Determine the (x, y) coordinate at the center of the cell enclosing the given text.  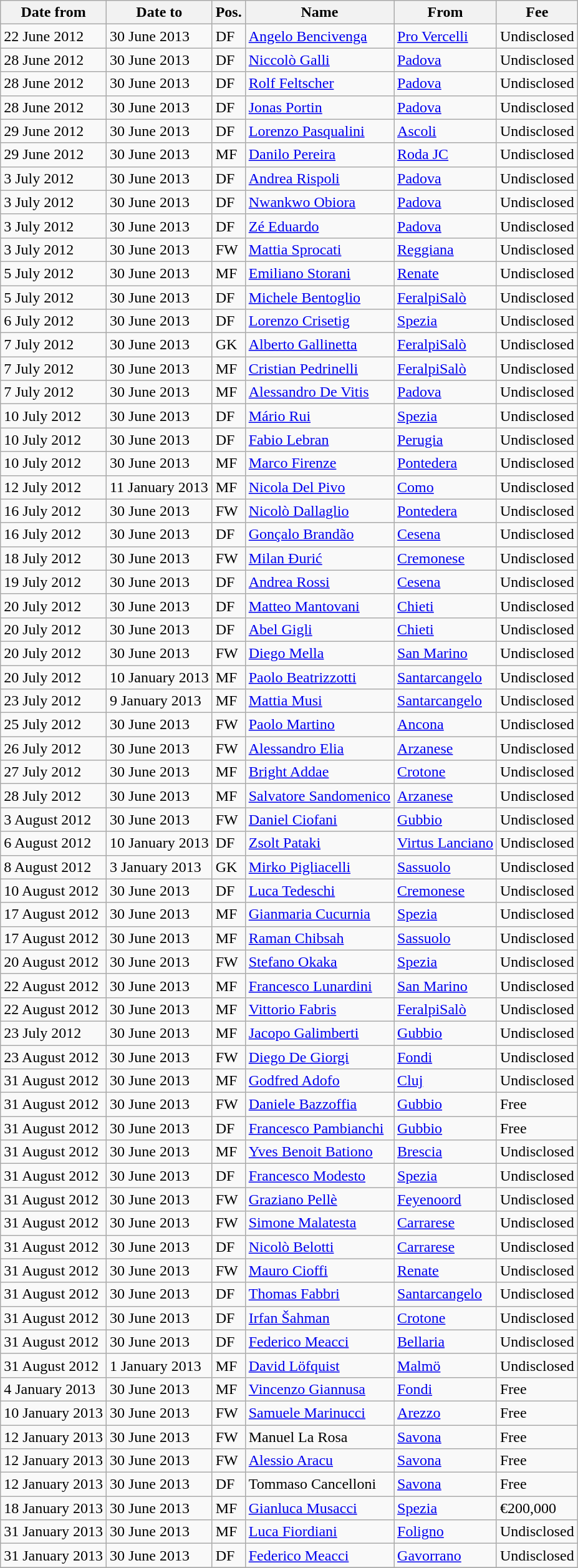
6 July 2012 (54, 321)
Nicola Del Pivo (319, 487)
Paolo Beatrizzotti (319, 677)
Alberto Gallinetta (319, 345)
6 August 2012 (54, 843)
Bellaria (445, 1342)
Mauro Cioffi (319, 1270)
Nwankwo Obiora (319, 202)
Alessandro De Vitis (319, 392)
Yves Benoit Bationo (319, 1152)
12 July 2012 (54, 487)
Gavorrano (445, 1556)
8 August 2012 (54, 867)
Nicolò Dallaglio (319, 511)
Daniele Bazzoffia (319, 1105)
Vincenzo Giannusa (319, 1389)
Tommaso Cancelloni (319, 1484)
Como (445, 487)
Date to (159, 12)
Gonçalo Brandão (319, 535)
3 January 2013 (159, 867)
Abel Gigli (319, 629)
Angelo Bencivenga (319, 36)
Matteo Mantovani (319, 606)
Lorenzo Crisetig (319, 321)
Francesco Lunardini (319, 985)
Zsolt Pataki (319, 843)
Luca Fiordiani (319, 1532)
Emiliano Storani (319, 273)
Reggiana (445, 249)
From (445, 12)
Niccolò Galli (319, 60)
Diego De Giorgi (319, 1057)
Pro Vercelli (445, 36)
18 July 2012 (54, 558)
22 June 2012 (54, 36)
Date from (54, 12)
Rolf Feltscher (319, 84)
Foligno (445, 1532)
Perugia (445, 440)
Francesco Pambianchi (319, 1128)
Mário Rui (319, 416)
4 January 2013 (54, 1389)
Cluj (445, 1081)
Jacopo Galimberti (319, 1033)
19 July 2012 (54, 582)
25 July 2012 (54, 725)
Danilo Pereira (319, 155)
Feyenoord (445, 1199)
Manuel La Rosa (319, 1436)
Milan Đurić (319, 558)
Ancona (445, 725)
€200,000 (537, 1508)
23 August 2012 (54, 1057)
Fee (537, 12)
Alessandro Elia (319, 748)
Jonas Portin (319, 107)
Irfan Šahman (319, 1318)
10 August 2012 (54, 891)
Vittorio Fabris (319, 1009)
Brescia (445, 1152)
Stefano Okaka (319, 962)
Thomas Fabbri (319, 1294)
Samuele Marinucci (319, 1413)
Roda JC (445, 155)
Lorenzo Pasqualini (319, 131)
Gianmaria Cucurnia (319, 914)
Mirko Pigliacelli (319, 867)
Malmö (445, 1365)
1 January 2013 (159, 1365)
Nicolò Belotti (319, 1247)
20 August 2012 (54, 962)
Mattia Sprocati (319, 249)
Paolo Martino (319, 725)
Luca Tedeschi (319, 891)
Bright Addae (319, 772)
Fabio Lebran (319, 440)
Andrea Rossi (319, 582)
Raman Chibsah (319, 938)
Diego Mella (319, 653)
Salvatore Sandomenico (319, 796)
Graziano Pellè (319, 1199)
Daniel Ciofani (319, 820)
Andrea Rispoli (319, 178)
27 July 2012 (54, 772)
David Löfquist (319, 1365)
Pos. (228, 12)
Mattia Musi (319, 701)
Simone Malatesta (319, 1223)
18 January 2013 (54, 1508)
Name (319, 12)
Godfred Adofo (319, 1081)
Ascoli (445, 131)
Michele Bentoglio (319, 298)
11 January 2013 (159, 487)
Zé Eduardo (319, 226)
3 August 2012 (54, 820)
Virtus Lanciano (445, 843)
Gianluca Musacci (319, 1508)
9 January 2013 (159, 701)
Arezzo (445, 1413)
Francesco Modesto (319, 1176)
Marco Firenze (319, 463)
26 July 2012 (54, 748)
Alessio Aracu (319, 1461)
28 July 2012 (54, 796)
Cristian Pedrinelli (319, 369)
